Identify which cell holds the provided text, then report its [x, y] central coordinate. 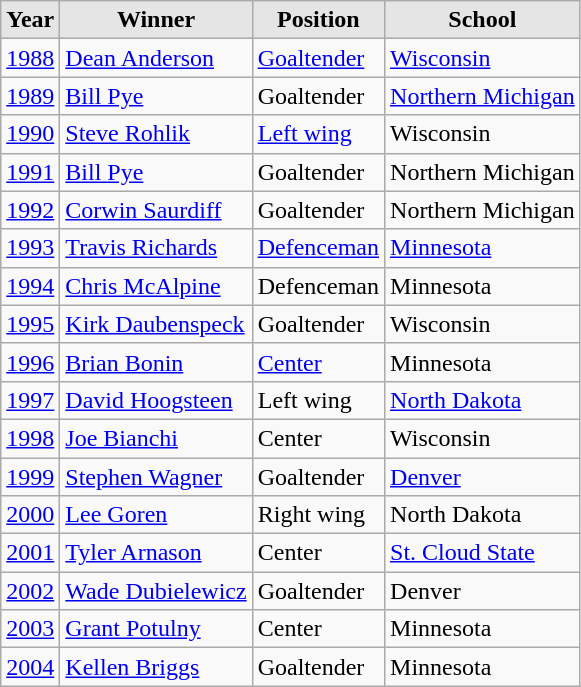
Lee Goren [156, 515]
Tyler Arnason [156, 553]
Grant Potulny [156, 629]
1988 [30, 58]
2000 [30, 515]
School [483, 20]
2001 [30, 553]
1995 [30, 324]
1996 [30, 362]
1998 [30, 438]
2002 [30, 591]
Kirk Daubenspeck [156, 324]
David Hoogsteen [156, 400]
Brian Bonin [156, 362]
1992 [30, 210]
Wade Dubielewicz [156, 591]
Kellen Briggs [156, 667]
Joe Bianchi [156, 438]
Corwin Saurdiff [156, 210]
Dean Anderson [156, 58]
1994 [30, 286]
1999 [30, 477]
1993 [30, 248]
Stephen Wagner [156, 477]
Chris McAlpine [156, 286]
1991 [30, 172]
Travis Richards [156, 248]
1997 [30, 400]
2003 [30, 629]
1989 [30, 96]
Year [30, 20]
Steve Rohlik [156, 134]
Winner [156, 20]
St. Cloud State [483, 553]
2004 [30, 667]
Position [318, 20]
Right wing [318, 515]
1990 [30, 134]
